Find where the given text appears and provide that cell's center as (X, Y) coordinate. 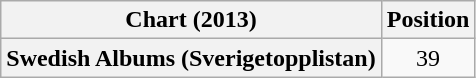
Chart (2013) (191, 20)
39 (428, 58)
Swedish Albums (Sverigetopplistan) (191, 58)
Position (428, 20)
